Return (X, Y) of the center of cell containing provided text 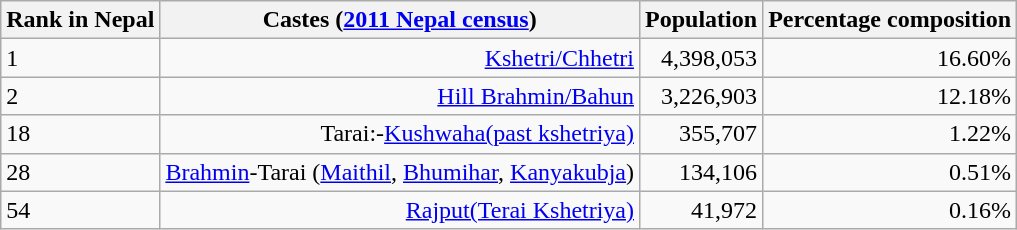
Tarai:-Kushwaha(past kshetriya) (400, 134)
18 (80, 134)
16.60% (890, 58)
41,972 (702, 210)
2 (80, 96)
134,106 (702, 172)
0.16% (890, 210)
4,398,053 (702, 58)
3,226,903 (702, 96)
Population (702, 20)
Hill Brahmin/Bahun (400, 96)
355,707 (702, 134)
0.51% (890, 172)
Kshetri/Chhetri (400, 58)
28 (80, 172)
Percentage composition (890, 20)
Rajput(Terai Kshetriya) (400, 210)
Rank in Nepal (80, 20)
12.18% (890, 96)
Brahmin-Tarai (Maithil, Bhumihar, Kanyakubja) (400, 172)
1.22% (890, 134)
1 (80, 58)
54 (80, 210)
Castes (2011 Nepal census) (400, 20)
